Determine the [x, y] coordinate at the center of the cell enclosing the given text.  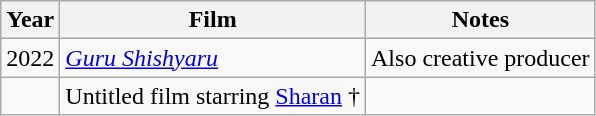
Notes [481, 20]
Film [213, 20]
Year [30, 20]
Guru Shishyaru [213, 58]
Also creative producer [481, 58]
2022 [30, 58]
Untitled film starring Sharan † [213, 96]
